For the text-containing cell, return its midpoint in (x, y) coordinate format. 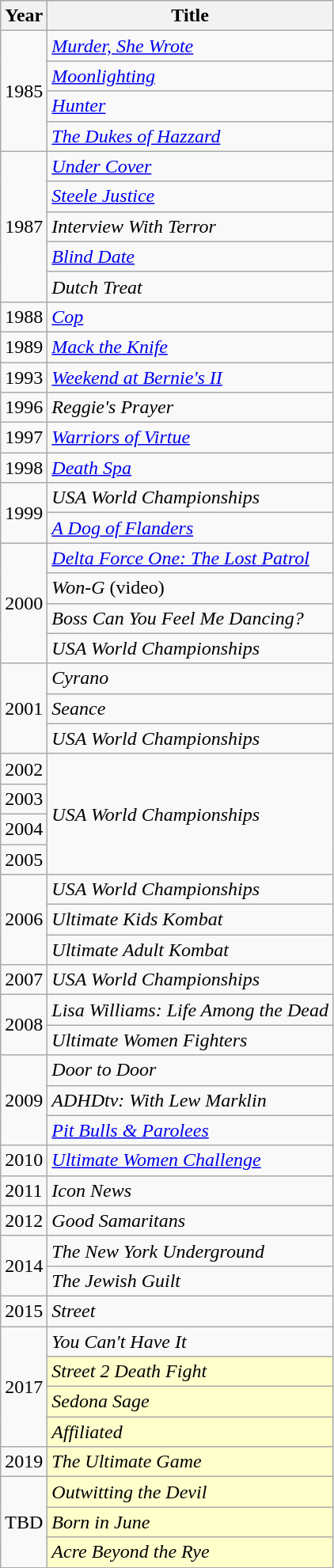
1996 (24, 408)
2002 (24, 769)
Year (24, 16)
The Dukes of Hazzard (190, 136)
Dutch Treat (190, 287)
Hunter (190, 106)
The New York Underground (190, 1251)
Cop (190, 317)
2007 (24, 980)
Street (190, 1311)
Ultimate Women Fighters (190, 1040)
Street 2 Death Fight (190, 1372)
Boss Can You Feel Me Dancing? (190, 618)
Weekend at Bernie's II (190, 378)
Pit Bulls & Parolees (190, 1130)
The Ultimate Game (190, 1462)
Interview With Terror (190, 226)
Murder, She Wrote (190, 46)
Death Spa (190, 468)
1999 (24, 513)
1993 (24, 378)
Delta Force One: The Lost Patrol (190, 558)
2006 (24, 920)
Under Cover (190, 166)
1987 (24, 226)
Lisa Williams: Life Among the Dead (190, 1010)
2009 (24, 1100)
Title (190, 16)
2012 (24, 1221)
2015 (24, 1311)
Cyrano (190, 678)
Won-G (video) (190, 588)
2010 (24, 1160)
Outwitting the Devil (190, 1492)
1998 (24, 468)
Born in June (190, 1522)
2005 (24, 859)
Steele Justice (190, 196)
Door to Door (190, 1070)
Warriors of Virtue (190, 438)
A Dog of Flanders (190, 528)
2017 (24, 1387)
1989 (24, 347)
Affiliated (190, 1432)
Reggie's Prayer (190, 408)
2011 (24, 1190)
2000 (24, 603)
Acre Beyond the Rye (190, 1552)
TBD (24, 1522)
ADHDtv: With Lew Marklin (190, 1100)
1997 (24, 438)
Ultimate Women Challenge (190, 1160)
Icon News (190, 1190)
2001 (24, 708)
You Can't Have It (190, 1342)
Moonlighting (190, 76)
1985 (24, 91)
2014 (24, 1266)
2019 (24, 1462)
Good Samaritans (190, 1221)
2003 (24, 799)
2004 (24, 829)
1988 (24, 317)
The Jewish Guilt (190, 1281)
Ultimate Kids Kombat (190, 920)
Sedona Sage (190, 1402)
Mack the Knife (190, 347)
2008 (24, 1025)
Blind Date (190, 256)
Ultimate Adult Kombat (190, 950)
Seance (190, 708)
